Provide the [x, y] coordinate of the cell's center where the given text is located.  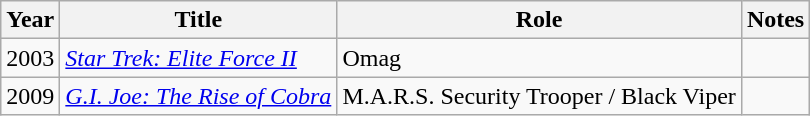
Omag [540, 58]
Year [30, 20]
Star Trek: Elite Force II [198, 58]
2009 [30, 96]
Title [198, 20]
Role [540, 20]
G.I. Joe: The Rise of Cobra [198, 96]
M.A.R.S. Security Trooper / Black Viper [540, 96]
2003 [30, 58]
Notes [775, 20]
